Determine the (x, y) coordinate at the center of the cell enclosing the given text.  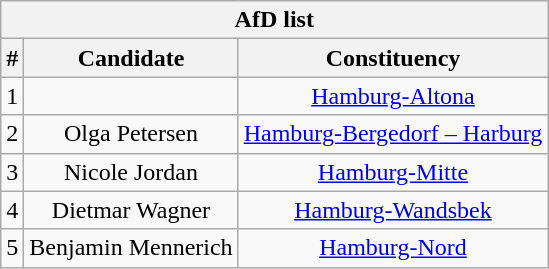
Constituency (393, 58)
Dietmar Wagner (131, 210)
5 (12, 248)
Nicole Jordan (131, 172)
Olga Petersen (131, 134)
1 (12, 96)
Hamburg-Bergedorf – Harburg (393, 134)
3 (12, 172)
2 (12, 134)
Benjamin Mennerich (131, 248)
4 (12, 210)
Hamburg-Altona (393, 96)
Candidate (131, 58)
Hamburg-Nord (393, 248)
AfD list (274, 20)
Hamburg-Wandsbek (393, 210)
# (12, 58)
Hamburg-Mitte (393, 172)
